For the text-containing cell, return its midpoint in (x, y) coordinate format. 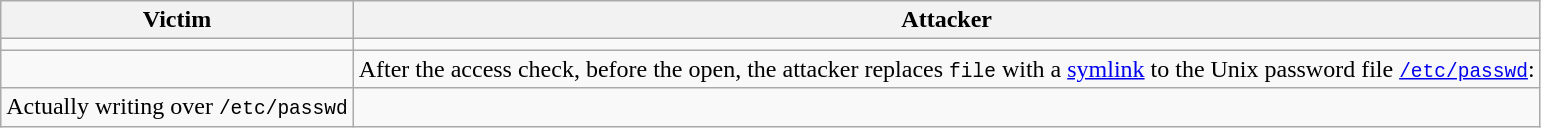
Attacker (946, 20)
After the access check, before the open, the attacker replaces file with a symlink to the Unix password file /etc/passwd: (946, 69)
Victim (177, 20)
Actually writing over /etc/passwd (177, 107)
